Detect which cell encompasses the target text, then output its [x, y] center coordinate. 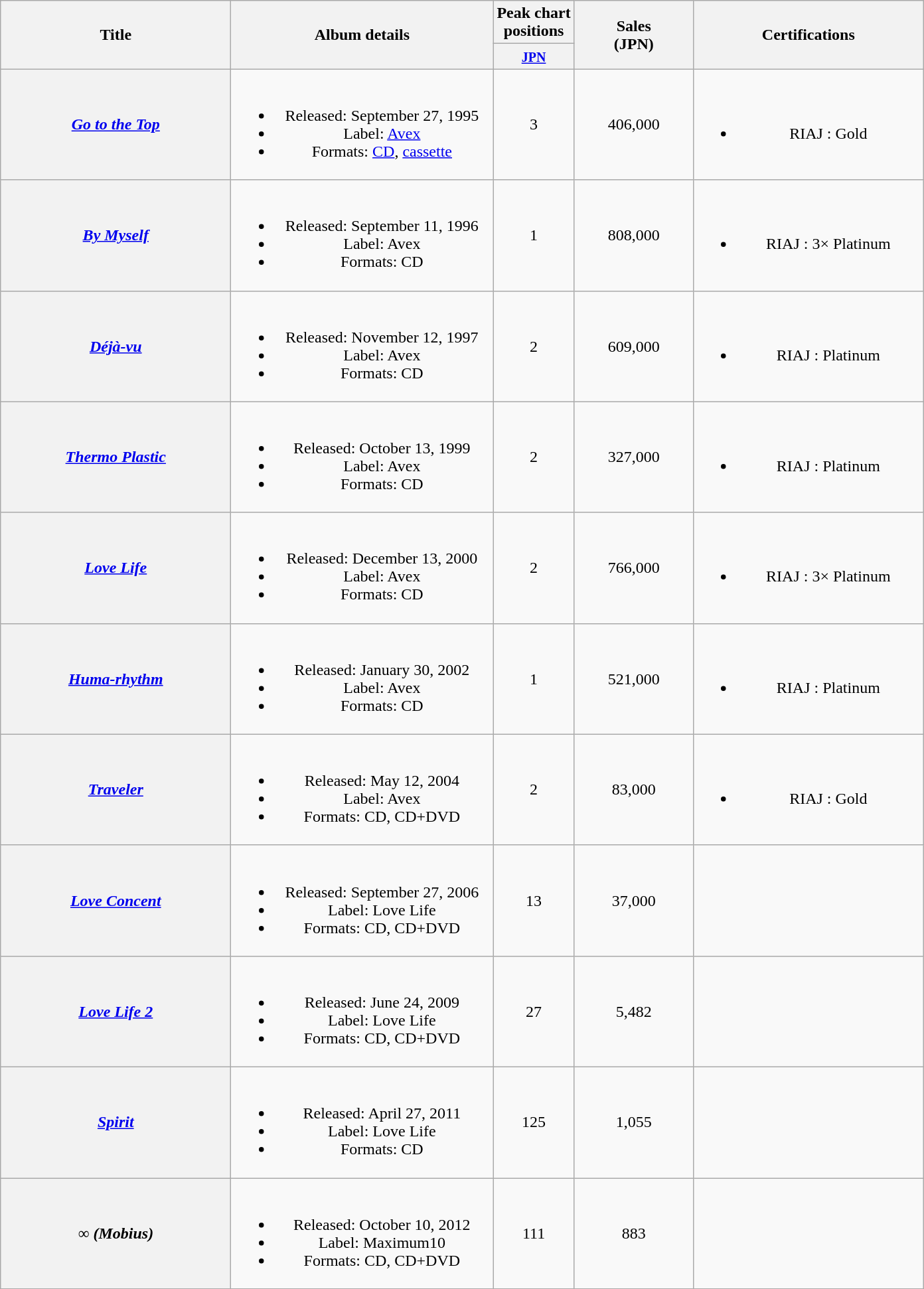
JPN [534, 56]
Released: October 10, 2012Label: Maximum10Formats: CD, CD+DVD [362, 1233]
Released: September 27, 2006Label: Love LifeFormats: CD, CD+DVD [362, 900]
3 [534, 125]
327,000 [633, 457]
By Myself [116, 235]
Released: September 27, 1995Label: AvexFormats: CD, cassette [362, 125]
∞ (Mobius) [116, 1233]
Love Concent [116, 900]
883 [633, 1233]
Love Life 2 [116, 1012]
37,000 [633, 900]
808,000 [633, 235]
Thermo Plastic [116, 457]
Huma-rhythm [116, 678]
521,000 [633, 678]
5,482 [633, 1012]
Certifications [809, 35]
13 [534, 900]
1,055 [633, 1122]
609,000 [633, 346]
Released: June 24, 2009Label: Love LifeFormats: CD, CD+DVD [362, 1012]
83,000 [633, 790]
Released: May 12, 2004Label: AvexFormats: CD, CD+DVD [362, 790]
Peak chartpositions [534, 23]
125 [534, 1122]
Love Life [116, 568]
Title [116, 35]
Spirit [116, 1122]
Released: January 30, 2002Label: AvexFormats: CD [362, 678]
Go to the Top [116, 125]
Released: November 12, 1997Label: AvexFormats: CD [362, 346]
766,000 [633, 568]
Released: September 11, 1996Label: AvexFormats: CD [362, 235]
Sales(JPN) [633, 35]
Released: December 13, 2000Label: AvexFormats: CD [362, 568]
Album details [362, 35]
Traveler [116, 790]
Déjà-vu [116, 346]
Released: October 13, 1999Label: AvexFormats: CD [362, 457]
111 [534, 1233]
27 [534, 1012]
406,000 [633, 125]
Released: April 27, 2011Label: Love LifeFormats: CD [362, 1122]
